Find where the given text appears and provide that cell's center as (X, Y) coordinate. 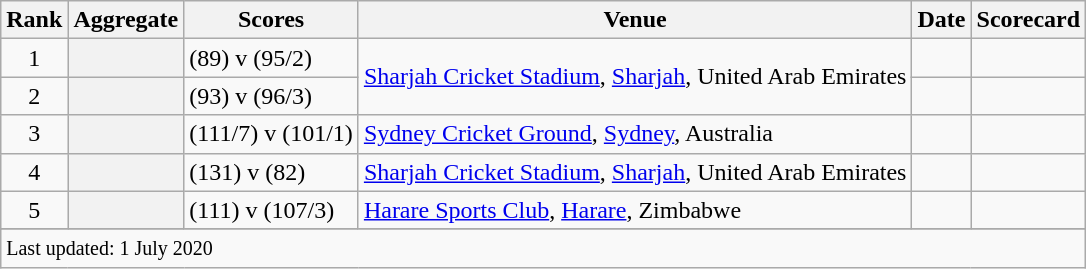
Aggregate (126, 20)
Venue (635, 20)
(111) v (107/3) (272, 210)
2 (34, 96)
4 (34, 172)
3 (34, 134)
Scores (272, 20)
Sydney Cricket Ground, Sydney, Australia (635, 134)
(89) v (95/2) (272, 58)
Harare Sports Club, Harare, Zimbabwe (635, 210)
Last updated: 1 July 2020 (544, 248)
(93) v (96/3) (272, 96)
(131) v (82) (272, 172)
Scorecard (1028, 20)
(111/7) v (101/1) (272, 134)
5 (34, 210)
Rank (34, 20)
1 (34, 58)
Date (942, 20)
